Pinpoint the cell where the given text exists, returning its (x, y) midpoint coordinate. 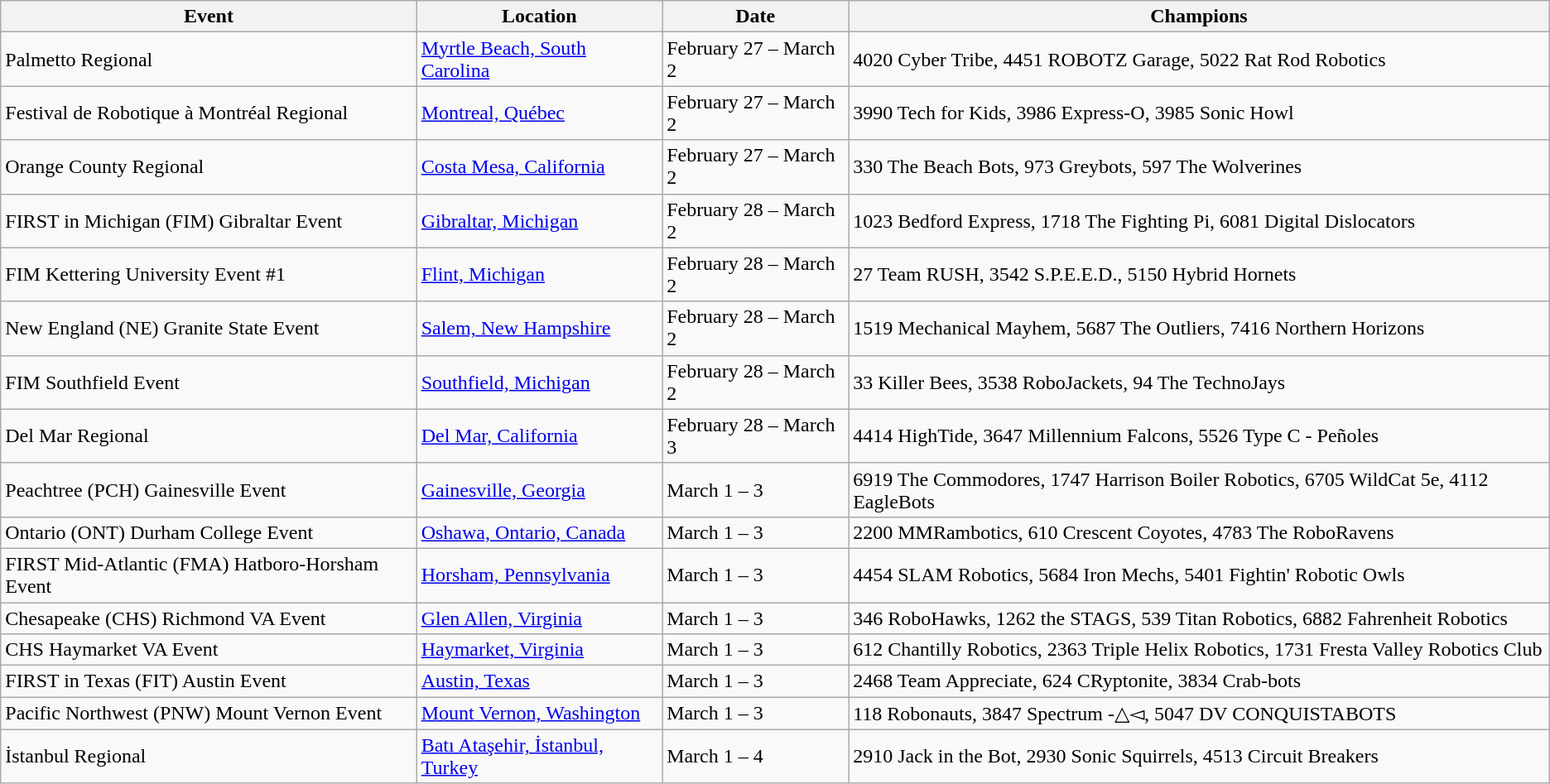
Myrtle Beach, South Carolina (539, 60)
FIRST in Texas (FIT) Austin Event (209, 681)
CHS Haymarket VA Event (209, 650)
6919 The Commodores, 1747 Harrison Boiler Robotics, 6705 WildCat 5e, 4112 EagleBots (1199, 490)
1023 Bedford Express, 1718 The Fighting Pi, 6081 Digital Dislocators (1199, 220)
4454 SLAM Robotics, 5684 Iron Mechs, 5401 Fightin' Robotic Owls (1199, 575)
Salem, New Hampshire (539, 328)
February 28 – March 3 (755, 435)
Event (209, 17)
2910 Jack in the Bot, 2930 Sonic Squirrels, 4513 Circuit Breakers (1199, 757)
346 RoboHawks, 1262 the STAGS, 539 Titan Robotics, 6882 Fahrenheit Robotics (1199, 618)
Montreal, Québec (539, 113)
Horsham, Pennsylvania (539, 575)
FIRST Mid-Atlantic (FMA) Hatboro-Horsham Event (209, 575)
1519 Mechanical Mayhem, 5687 The Outliers, 7416 Northern Horizons (1199, 328)
Gibraltar, Michigan (539, 220)
Date (755, 17)
Peachtree (PCH) Gainesville Event (209, 490)
FIM Kettering University Event #1 (209, 275)
Palmetto Regional (209, 60)
2200 MMRambotics, 610 Crescent Coyotes, 4783 The RoboRavens (1199, 532)
Glen Allen, Virginia (539, 618)
Chesapeake (CHS) Richmond VA Event (209, 618)
Ontario (ONT) Durham College Event (209, 532)
Haymarket, Virginia (539, 650)
FIM Southfield Event (209, 382)
Batı Ataşehir, İstanbul, Turkey (539, 757)
612 Chantilly Robotics, 2363 Triple Helix Robotics, 1731 Fresta Valley Robotics Club (1199, 650)
Festival de Robotique à Montréal Regional (209, 113)
33 Killer Bees, 3538 RoboJackets, 94 The TechnoJays (1199, 382)
İstanbul Regional (209, 757)
Southfield, Michigan (539, 382)
Del Mar Regional (209, 435)
330 The Beach Bots, 973 Greybots, 597 The Wolverines (1199, 167)
27 Team RUSH, 3542 S.P.E.E.D., 5150 Hybrid Hornets (1199, 275)
Pacific Northwest (PNW) Mount Vernon Event (209, 714)
4020 Cyber Tribe, 4451 ROBOTZ Garage, 5022 Rat Rod Robotics (1199, 60)
4414 HighTide, 3647 Millennium Falcons, 5526 Type C - Peñoles (1199, 435)
Location (539, 17)
2468 Team Appreciate, 624 CRyptonite, 3834 Crab-bots (1199, 681)
118 Robonauts, 3847 Spectrum -△◅, 5047 DV CONQUISTABOTS (1199, 714)
Del Mar, California (539, 435)
Orange County Regional (209, 167)
March 1 – 4 (755, 757)
Flint, Michigan (539, 275)
New England (NE) Granite State Event (209, 328)
FIRST in Michigan (FIM) Gibraltar Event (209, 220)
Champions (1199, 17)
Costa Mesa, California (539, 167)
3990 Tech for Kids, 3986 Express-O, 3985 Sonic Howl (1199, 113)
Mount Vernon, Washington (539, 714)
Oshawa, Ontario, Canada (539, 532)
Austin, Texas (539, 681)
Gainesville, Georgia (539, 490)
